Scan for the cell matching the given text and deliver its (x, y) coordinate at center. 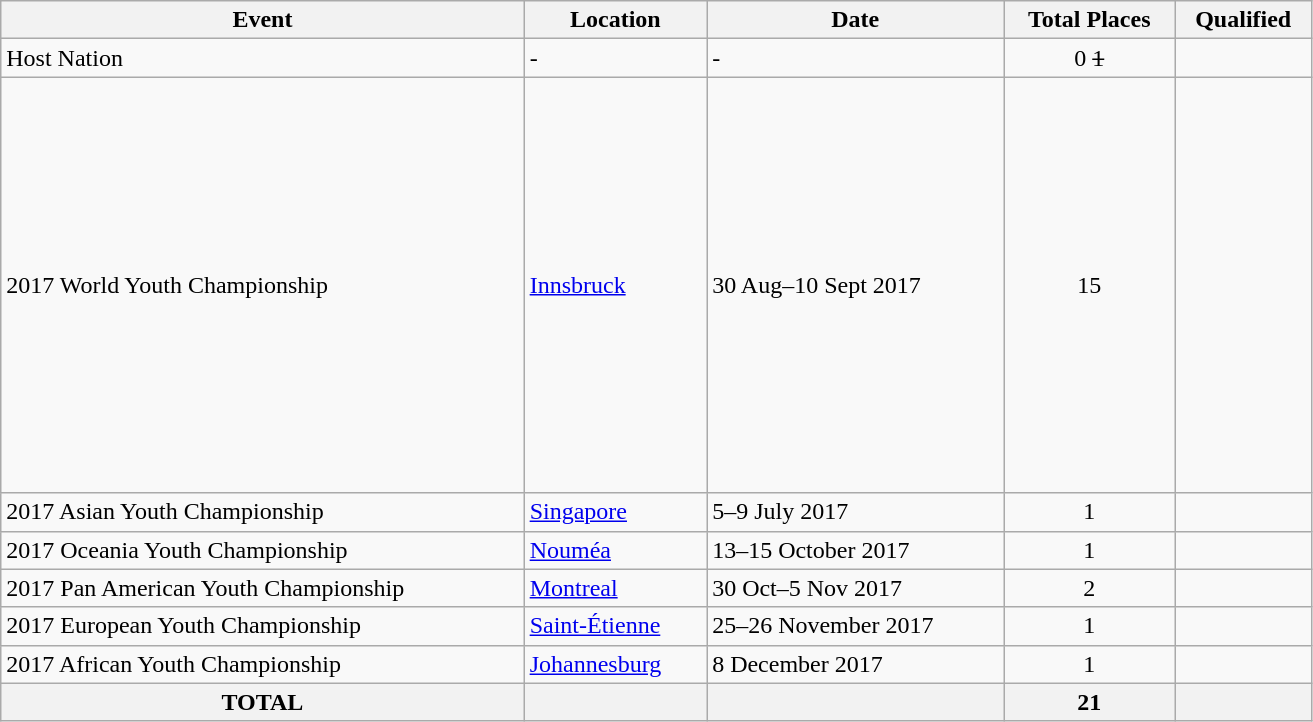
2017 Asian Youth Championship (262, 512)
TOTAL (262, 702)
2017 European Youth Championship (262, 626)
13–15 October 2017 (856, 550)
2017 Pan American Youth Championship (262, 588)
2017 World Youth Championship (262, 285)
Nouméa (615, 550)
Montreal (615, 588)
0 1 (1090, 58)
15 (1090, 285)
21 (1090, 702)
Singapore (615, 512)
30 Aug–10 Sept 2017 (856, 285)
Host Nation (262, 58)
2 (1090, 588)
Innsbruck (615, 285)
Total Places (1090, 20)
Qualified (1244, 20)
Saint-Étienne (615, 626)
30 Oct–5 Nov 2017 (856, 588)
8 December 2017 (856, 664)
2017 African Youth Championship (262, 664)
Location (615, 20)
Johannesburg (615, 664)
5–9 July 2017 (856, 512)
Date (856, 20)
25–26 November 2017 (856, 626)
Event (262, 20)
2017 Oceania Youth Championship (262, 550)
